Pinpoint the cell where the given text exists, returning its [X, Y] midpoint coordinate. 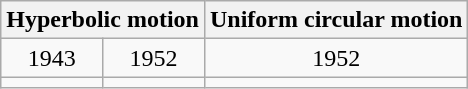
Uniform circular motion [336, 20]
1943 [52, 58]
Hyperbolic motion [103, 20]
